For the text-containing cell, return its midpoint in (x, y) coordinate format. 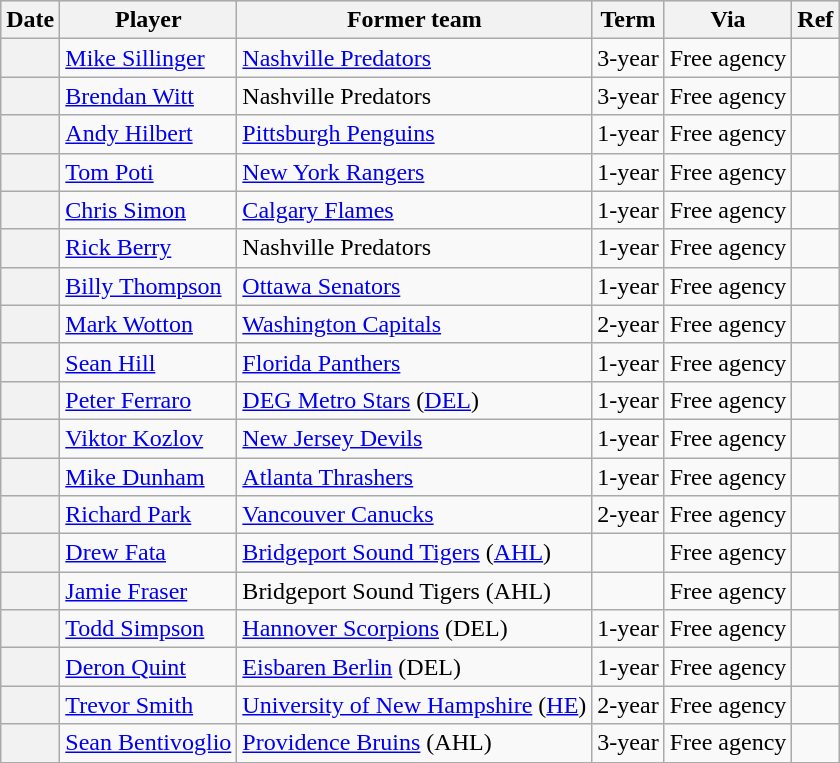
University of New Hampshire (HE) (414, 705)
Jamie Fraser (148, 591)
Tom Poti (148, 172)
Providence Bruins (AHL) (414, 743)
Chris Simon (148, 210)
Drew Fata (148, 553)
Richard Park (148, 515)
Viktor Kozlov (148, 438)
Eisbaren Berlin (DEL) (414, 667)
Washington Capitals (414, 324)
Former team (414, 20)
Sean Bentivoglio (148, 743)
Sean Hill (148, 362)
Vancouver Canucks (414, 515)
Date (30, 20)
Trevor Smith (148, 705)
DEG Metro Stars (DEL) (414, 400)
New Jersey Devils (414, 438)
Mike Dunham (148, 477)
Hannover Scorpions (DEL) (414, 629)
Rick Berry (148, 248)
Deron Quint (148, 667)
Mike Sillinger (148, 58)
Billy Thompson (148, 286)
Mark Wotton (148, 324)
Todd Simpson (148, 629)
New York Rangers (414, 172)
Brendan Witt (148, 96)
Pittsburgh Penguins (414, 134)
Player (148, 20)
Term (628, 20)
Atlanta Thrashers (414, 477)
Ref (816, 20)
Via (728, 20)
Andy Hilbert (148, 134)
Florida Panthers (414, 362)
Ottawa Senators (414, 286)
Peter Ferraro (148, 400)
Calgary Flames (414, 210)
